Pinpoint the cell where the given text exists, returning its (x, y) midpoint coordinate. 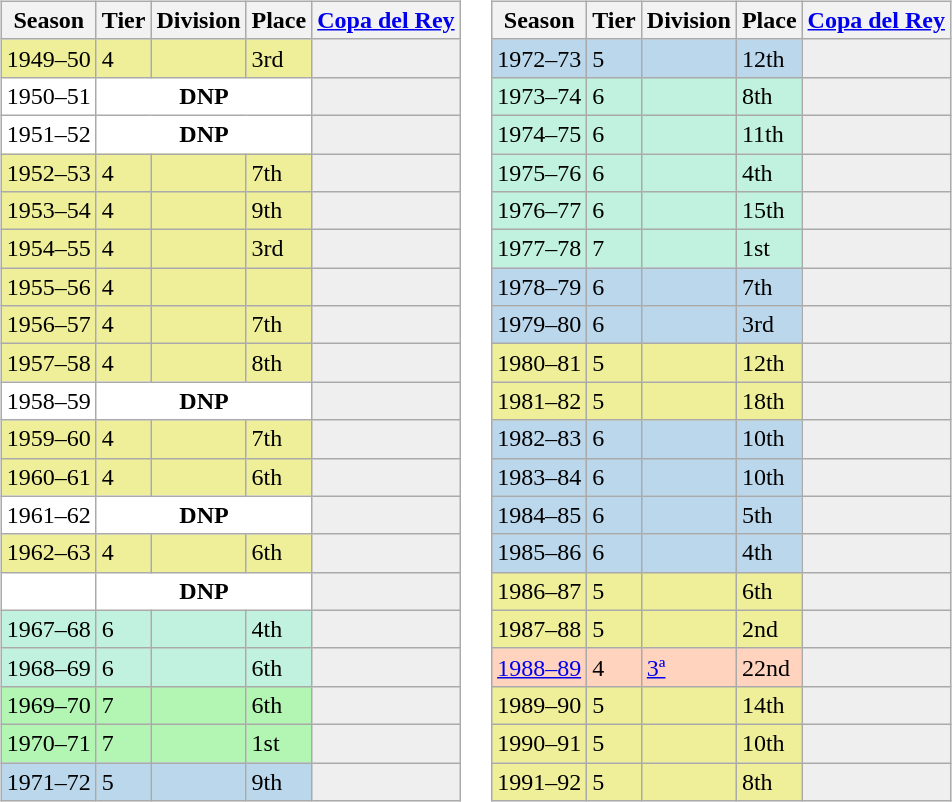
1950–51 (48, 96)
1989–90 (540, 705)
1977–78 (540, 249)
5th (769, 515)
1968–69 (48, 667)
1967–68 (48, 629)
1978–79 (540, 287)
1984–85 (540, 515)
1955–56 (48, 287)
18th (769, 401)
1958–59 (48, 401)
1960–61 (48, 477)
1983–84 (540, 477)
1969–70 (48, 705)
1949–50 (48, 58)
1961–62 (48, 515)
1980–81 (540, 363)
1971–72 (48, 781)
1953–54 (48, 211)
1952–53 (48, 173)
1972–73 (540, 58)
1981–82 (540, 401)
1985–86 (540, 553)
22nd (769, 667)
1951–52 (48, 134)
1975–76 (540, 173)
1956–57 (48, 325)
1990–91 (540, 743)
15th (769, 211)
1986–87 (540, 591)
1979–80 (540, 325)
1959–60 (48, 439)
1987–88 (540, 629)
1991–92 (540, 781)
1962–63 (48, 553)
1970–71 (48, 743)
1988–89 (540, 667)
14th (769, 705)
1954–55 (48, 249)
1976–77 (540, 211)
11th (769, 134)
1974–75 (540, 134)
3ª (688, 667)
2nd (769, 629)
1973–74 (540, 96)
1982–83 (540, 439)
1957–58 (48, 363)
